Return (X, Y) of the center of cell containing provided text 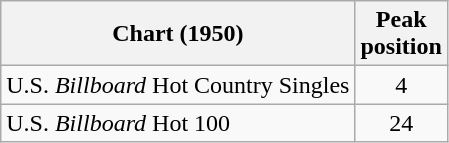
U.S. Billboard Hot Country Singles (178, 85)
24 (401, 123)
Peakposition (401, 34)
Chart (1950) (178, 34)
U.S. Billboard Hot 100 (178, 123)
4 (401, 85)
